Return the [x, y] coordinate for the center point of the cell that contains the specified text.  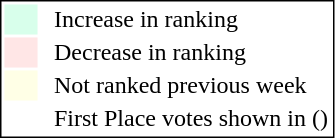
Decrease in ranking [190, 53]
Not ranked previous week [190, 85]
First Place votes shown in () [190, 119]
Increase in ranking [190, 19]
